Identify which cell holds the provided text, then report its (X, Y) central coordinate. 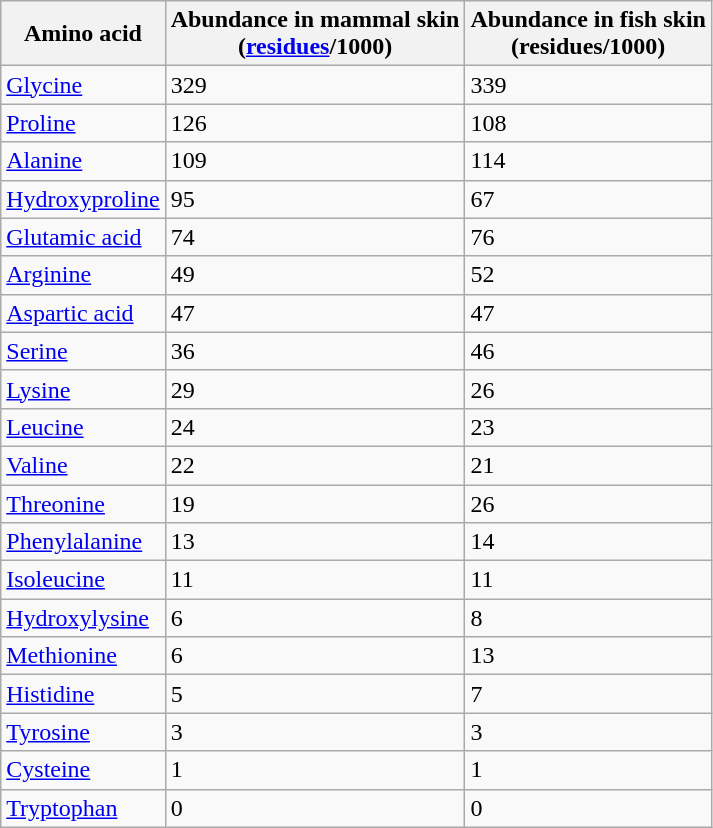
Cysteine (83, 770)
8 (588, 618)
Arginine (83, 275)
109 (315, 161)
74 (315, 237)
Threonine (83, 503)
22 (315, 465)
Lysine (83, 389)
Glycine (83, 85)
Hydroxylysine (83, 618)
14 (588, 542)
19 (315, 503)
23 (588, 427)
Tryptophan (83, 808)
7 (588, 694)
29 (315, 389)
21 (588, 465)
339 (588, 85)
126 (315, 123)
Alanine (83, 161)
Histidine (83, 694)
Hydroxyproline (83, 199)
Proline (83, 123)
Abundance in fish skin(residues/1000) (588, 34)
24 (315, 427)
67 (588, 199)
114 (588, 161)
Amino acid (83, 34)
49 (315, 275)
36 (315, 351)
Leucine (83, 427)
Serine (83, 351)
Phenylalanine (83, 542)
108 (588, 123)
Aspartic acid (83, 313)
52 (588, 275)
46 (588, 351)
76 (588, 237)
Isoleucine (83, 580)
Valine (83, 465)
Abundance in mammal skin(residues/1000) (315, 34)
Glutamic acid (83, 237)
95 (315, 199)
Tyrosine (83, 732)
329 (315, 85)
5 (315, 694)
Methionine (83, 656)
